From the cell containing the given text, extract its center point as (x, y) coordinate. 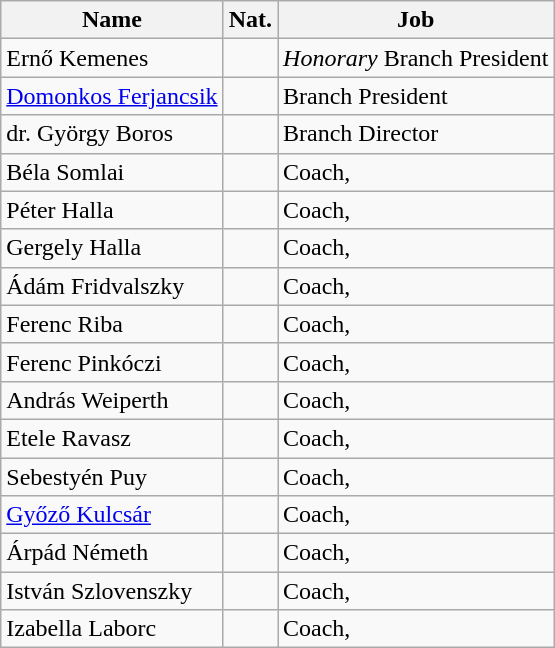
Honorary Branch President (416, 58)
Izabella Laborc (112, 629)
Ferenc Pinkóczi (112, 362)
Domonkos Ferjancsik (112, 96)
Béla Somlai (112, 172)
István Szlovenszky (112, 591)
Péter Halla (112, 210)
Ferenc Riba (112, 324)
Ernő Kemenes (112, 58)
Nat. (250, 20)
Győző Kulcsár (112, 515)
Etele Ravasz (112, 438)
Branch Director (416, 134)
Branch President (416, 96)
Gergely Halla (112, 248)
Job (416, 20)
Ádám Fridvalszky (112, 286)
Árpád Németh (112, 553)
Sebestyén Puy (112, 477)
András Weiperth (112, 400)
dr. György Boros (112, 134)
Name (112, 20)
